Return the [x, y] coordinate for the center point of the cell that contains the specified text.  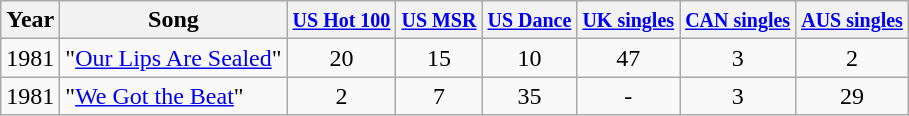
"Our Lips Are Sealed" [174, 58]
UK singles [628, 20]
US Dance [530, 20]
7 [439, 96]
CAN singles [738, 20]
"We Got the Beat" [174, 96]
Song [174, 20]
US MSR [439, 20]
Year [30, 20]
35 [530, 96]
- [628, 96]
15 [439, 58]
10 [530, 58]
US Hot 100 [342, 20]
29 [852, 96]
AUS singles [852, 20]
20 [342, 58]
47 [628, 58]
